Identify which cell holds the provided text, then report its [x, y] central coordinate. 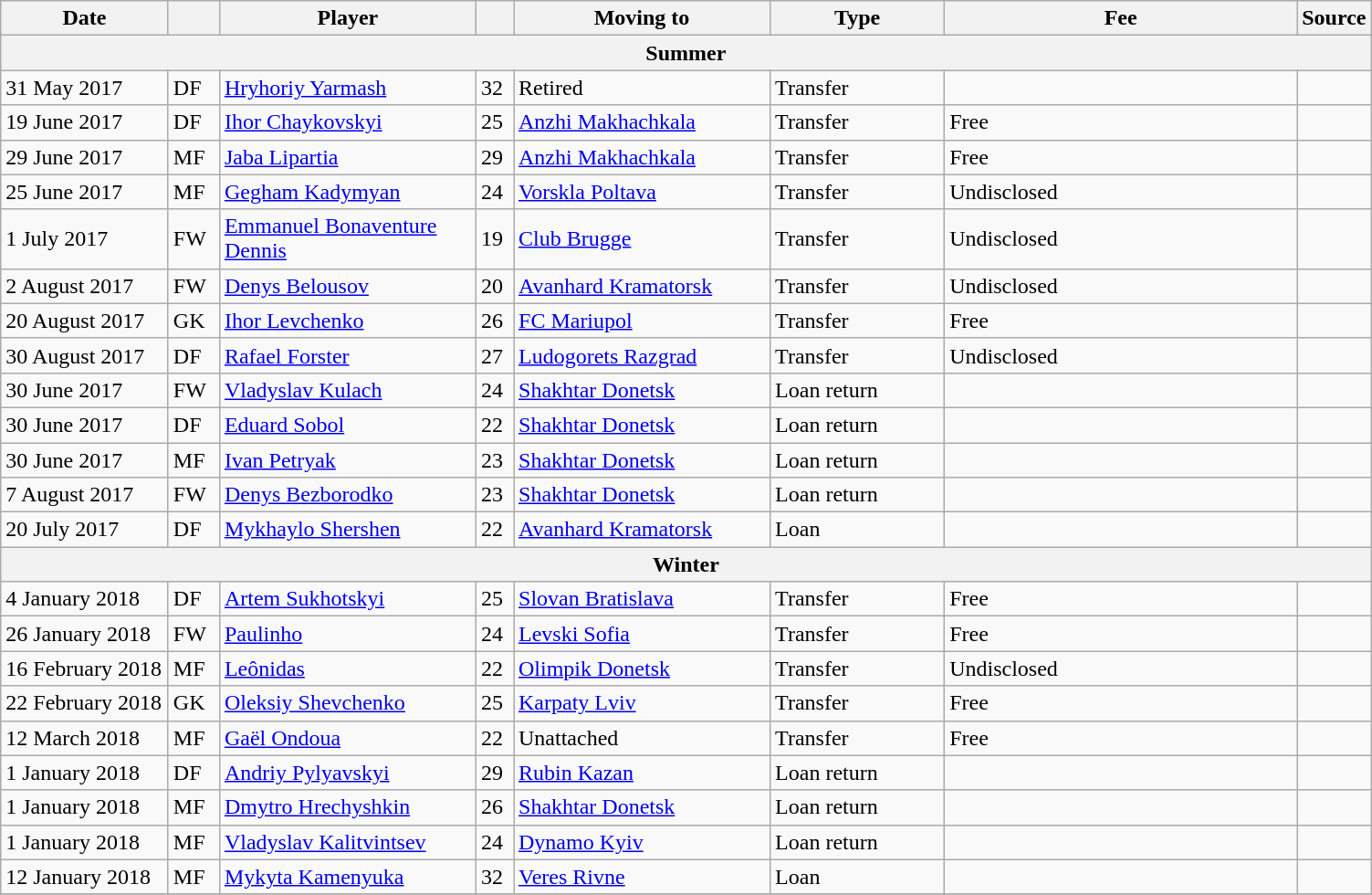
Vladyslav Kalitvintsev [347, 842]
31 May 2017 [85, 88]
Fee [1121, 18]
Vladyslav Kulach [347, 390]
Karpaty Lviv [641, 703]
12 January 2018 [85, 877]
Gaël Ondoua [347, 738]
20 [495, 286]
Levski Sofia [641, 634]
Dmytro Hrechyshkin [347, 807]
Ihor Levchenko [347, 321]
Oleksiy Shevchenko [347, 703]
20 July 2017 [85, 530]
Rafael Forster [347, 355]
Moving to [641, 18]
Source [1335, 18]
27 [495, 355]
25 June 2017 [85, 192]
Andriy Pylyavskyi [347, 773]
Dynamo Kyiv [641, 842]
Gegham Kadymyan [347, 192]
1 July 2017 [85, 239]
Mykhaylo Shershen [347, 530]
Jaba Lipartia [347, 157]
Vorskla Poltava [641, 192]
Type [858, 18]
Player [347, 18]
Retired [641, 88]
19 June 2017 [85, 122]
Artem Sukhotskyi [347, 599]
Eduard Sobol [347, 425]
Veres Rivne [641, 877]
Hryhoriy Yarmash [347, 88]
12 March 2018 [85, 738]
4 January 2018 [85, 599]
Denys Bezborodko [347, 495]
20 August 2017 [85, 321]
Olimpik Donetsk [641, 669]
2 August 2017 [85, 286]
16 February 2018 [85, 669]
Slovan Bratislava [641, 599]
Unattached [641, 738]
FC Mariupol [641, 321]
Paulinho [347, 634]
Emmanuel Bonaventure Dennis [347, 239]
Rubin Kazan [641, 773]
19 [495, 239]
26 January 2018 [85, 634]
22 February 2018 [85, 703]
Ludogorets Razgrad [641, 355]
Date [85, 18]
30 August 2017 [85, 355]
Winter [686, 564]
Denys Belousov [347, 286]
Ihor Chaykovskyi [347, 122]
Mykyta Kamenyuka [347, 877]
Club Brugge [641, 239]
Ivan Petryak [347, 459]
Summer [686, 53]
Leônidas [347, 669]
7 August 2017 [85, 495]
29 June 2017 [85, 157]
